Capture the cell that displays the provided text and extract its (X, Y) central coordinate. 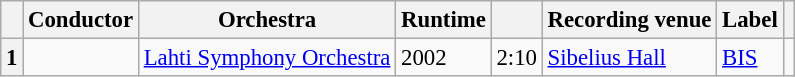
BIS (750, 58)
1 (12, 58)
Runtime (444, 20)
Lahti Symphony Orchestra (266, 58)
Label (750, 20)
2002 (444, 58)
2:10 (516, 58)
Sibelius Hall (629, 58)
Orchestra (266, 20)
Recording venue (629, 20)
Conductor (81, 20)
